Detect which cell encompasses the target text, then output its (x, y) center coordinate. 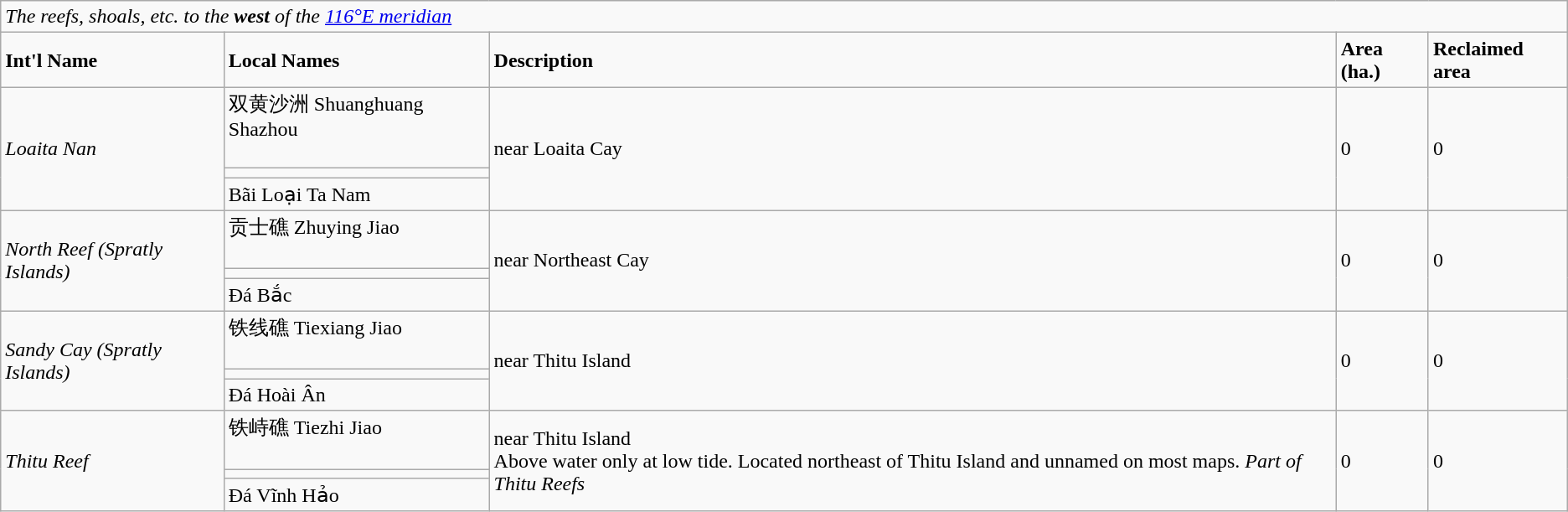
铁峙礁 Tiezhi Jiao (357, 440)
Int'l Name (112, 60)
Thitu Reef (112, 461)
near Northeast Cay (913, 261)
near Thitu Island (913, 360)
Đá Bắc (357, 295)
Description (913, 60)
Area (ha.) (1382, 60)
Reclaimed area (1498, 60)
North Reef (Spratly Islands) (112, 261)
双黄沙洲 Shuanghuang Shazhou (357, 127)
贡士礁 Zhuying Jiao (357, 240)
Đá Vĩnh Hảo (357, 495)
The reefs, shoals, etc. to the west of the 116°E meridian (784, 17)
Bãi Loại Ta Nam (357, 194)
Loaita Nan (112, 149)
near Thitu Island Above water only at low tide. Located northeast of Thitu Island and unnamed on most maps. Part of Thitu Reefs (913, 461)
near Loaita Cay (913, 149)
Local Names (357, 60)
铁线礁 Tiexiang Jiao (357, 340)
Đá Hoài Ân (357, 395)
Sandy Cay (Spratly Islands) (112, 360)
